Scan for the cell matching the given text and deliver its [X, Y] coordinate at center. 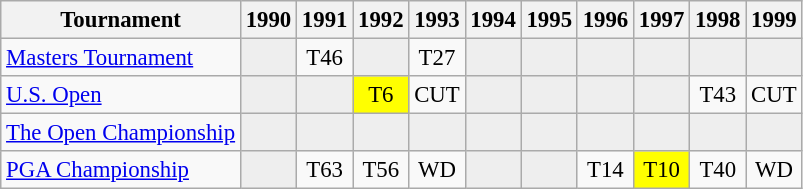
T56 [381, 170]
T27 [437, 58]
Masters Tournament [121, 58]
Tournament [121, 20]
T6 [381, 95]
1995 [549, 20]
T14 [605, 170]
1993 [437, 20]
U.S. Open [121, 95]
1990 [268, 20]
1994 [493, 20]
The Open Championship [121, 133]
1997 [661, 20]
T63 [325, 170]
1991 [325, 20]
1999 [774, 20]
1996 [605, 20]
1998 [718, 20]
T40 [718, 170]
T43 [718, 95]
T10 [661, 170]
PGA Championship [121, 170]
1992 [381, 20]
T46 [325, 58]
